Extract the [x, y] coordinate from the center of the cell holding the provided text.  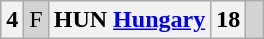
18 [228, 20]
HUN Hungary [129, 20]
F [36, 20]
4 [12, 20]
